Locate the cell with the specified text and output its [X, Y] center coordinate. 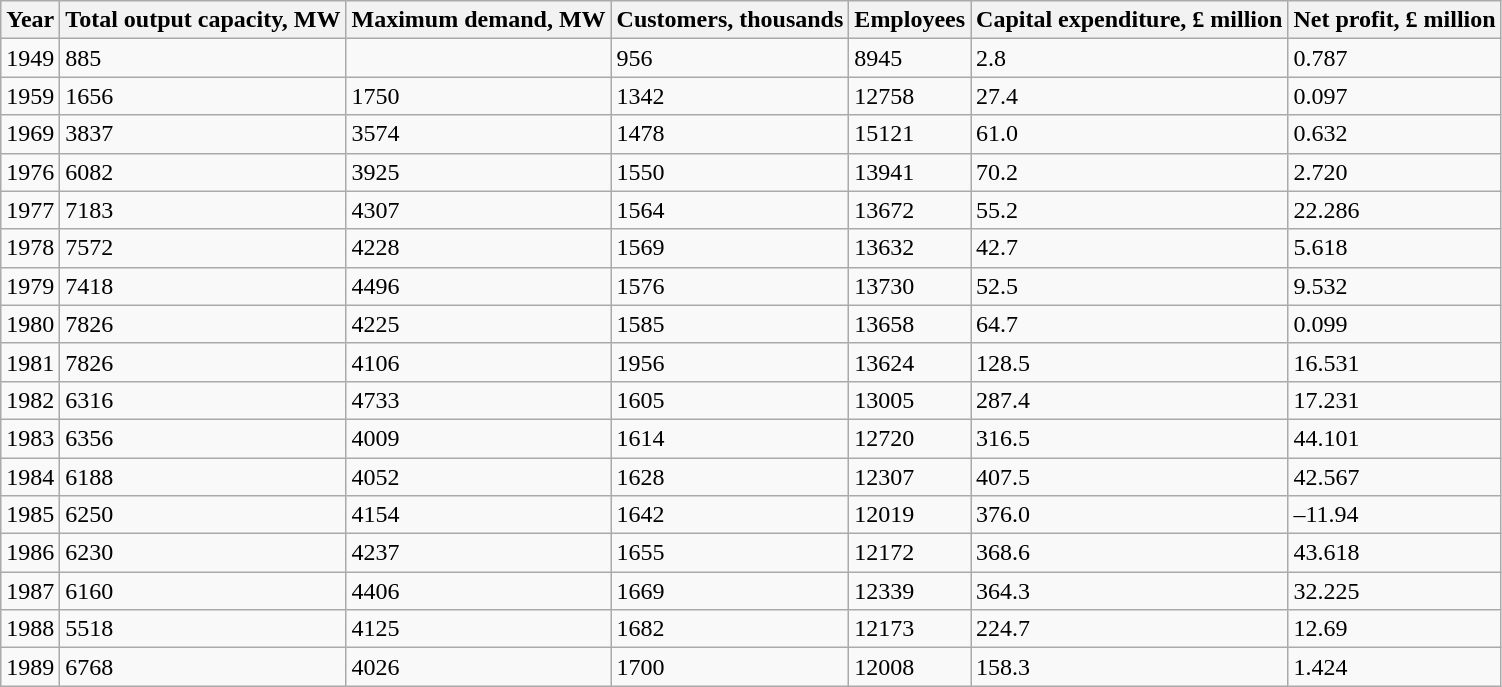
12758 [910, 96]
4125 [478, 629]
43.618 [1394, 553]
1985 [30, 515]
13658 [910, 324]
1605 [730, 400]
1978 [30, 248]
1989 [30, 667]
1969 [30, 134]
364.3 [1130, 591]
1669 [730, 591]
1982 [30, 400]
6316 [203, 400]
Maximum demand, MW [478, 20]
13730 [910, 286]
158.3 [1130, 667]
1342 [730, 96]
376.0 [1130, 515]
4733 [478, 400]
1614 [730, 438]
13941 [910, 172]
7572 [203, 248]
52.5 [1130, 286]
27.4 [1130, 96]
1628 [730, 477]
9.532 [1394, 286]
1987 [30, 591]
–11.94 [1394, 515]
42.567 [1394, 477]
1655 [730, 553]
4237 [478, 553]
4225 [478, 324]
1981 [30, 362]
1550 [730, 172]
3925 [478, 172]
Net profit, £ million [1394, 20]
22.286 [1394, 210]
1959 [30, 96]
5518 [203, 629]
4009 [478, 438]
Year [30, 20]
2.720 [1394, 172]
15121 [910, 134]
4154 [478, 515]
12339 [910, 591]
8945 [910, 58]
0.787 [1394, 58]
1564 [730, 210]
13005 [910, 400]
4026 [478, 667]
407.5 [1130, 477]
17.231 [1394, 400]
4406 [478, 591]
1576 [730, 286]
12720 [910, 438]
1956 [730, 362]
0.099 [1394, 324]
Capital expenditure, £ million [1130, 20]
2.8 [1130, 58]
3837 [203, 134]
1988 [30, 629]
Total output capacity, MW [203, 20]
1980 [30, 324]
1983 [30, 438]
70.2 [1130, 172]
4228 [478, 248]
44.101 [1394, 438]
1569 [730, 248]
6230 [203, 553]
13672 [910, 210]
12019 [910, 515]
3574 [478, 134]
7418 [203, 286]
16.531 [1394, 362]
1700 [730, 667]
1977 [30, 210]
1986 [30, 553]
1949 [30, 58]
128.5 [1130, 362]
1656 [203, 96]
956 [730, 58]
4106 [478, 362]
6768 [203, 667]
4052 [478, 477]
Employees [910, 20]
7183 [203, 210]
6356 [203, 438]
6082 [203, 172]
4496 [478, 286]
0.097 [1394, 96]
Customers, thousands [730, 20]
6188 [203, 477]
0.632 [1394, 134]
12307 [910, 477]
4307 [478, 210]
1750 [478, 96]
1478 [730, 134]
1984 [30, 477]
6250 [203, 515]
1979 [30, 286]
12.69 [1394, 629]
12173 [910, 629]
1976 [30, 172]
13624 [910, 362]
368.6 [1130, 553]
13632 [910, 248]
1.424 [1394, 667]
12172 [910, 553]
12008 [910, 667]
5.618 [1394, 248]
885 [203, 58]
42.7 [1130, 248]
1682 [730, 629]
316.5 [1130, 438]
32.225 [1394, 591]
55.2 [1130, 210]
6160 [203, 591]
224.7 [1130, 629]
1642 [730, 515]
287.4 [1130, 400]
61.0 [1130, 134]
64.7 [1130, 324]
1585 [730, 324]
